Return the [X, Y] coordinate for the center point of the cell that contains the specified text.  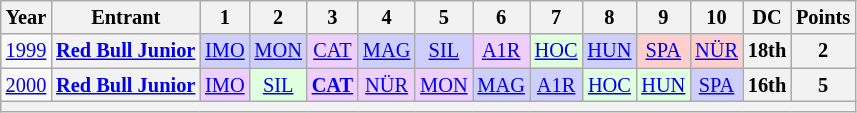
6 [502, 17]
Points [823, 17]
16th [767, 85]
10 [716, 17]
1999 [26, 51]
18th [767, 51]
2000 [26, 85]
4 [386, 17]
9 [663, 17]
1 [224, 17]
8 [609, 17]
7 [556, 17]
Year [26, 17]
3 [332, 17]
DC [767, 17]
Entrant [126, 17]
